Output the [x, y] coordinate of the center of the cell containing the given text.  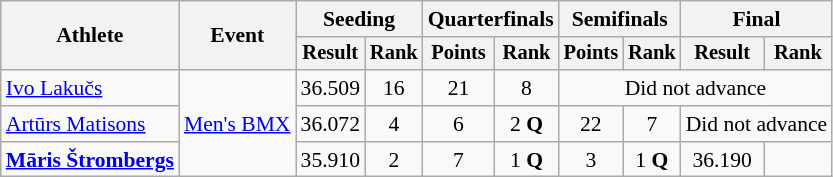
4 [394, 124]
6 [459, 124]
Ivo Lakučs [90, 88]
Final [757, 19]
22 [591, 124]
Event [238, 36]
Semifinals [620, 19]
16 [394, 88]
21 [459, 88]
Men's BMX [238, 124]
36.509 [330, 88]
Quarterfinals [491, 19]
7 [652, 124]
8 [526, 88]
2 Q [526, 124]
Seeding [360, 19]
Athlete [90, 36]
Artūrs Matisons [90, 124]
36.072 [330, 124]
